From the cell containing the given text, extract its center point as (x, y) coordinate. 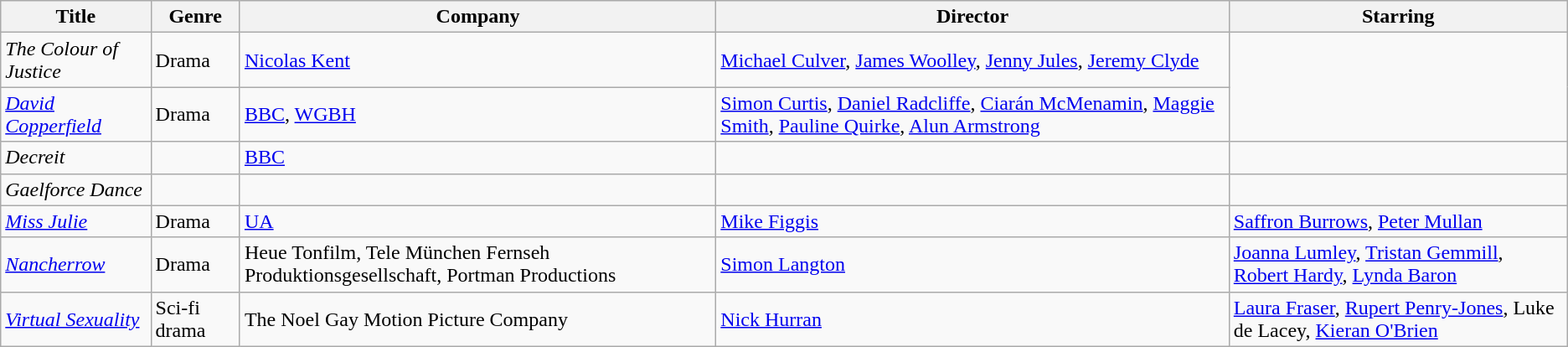
Virtual Sexuality (75, 319)
BBC (477, 158)
BBC, WGBH (477, 114)
Decreit (75, 158)
Saffron Burrows, Peter Mullan (1398, 221)
Sci-fi drama (195, 319)
Simon Langton (972, 265)
UA (477, 221)
Joanna Lumley, Tristan Gemmill, Robert Hardy, Lynda Baron (1398, 265)
Nicolas Kent (477, 60)
Mike Figgis (972, 221)
Miss Julie (75, 221)
The Colour of Justice (75, 60)
Heue Tonfilm, Tele München Fernseh Produktionsgesellschaft, Portman Productions (477, 265)
Nancherrow (75, 265)
Director (972, 17)
Nick Hurran (972, 319)
Company (477, 17)
Laura Fraser, Rupert Penry-Jones, Luke de Lacey, Kieran O'Brien (1398, 319)
Gaelforce Dance (75, 189)
Simon Curtis, Daniel Radcliffe, Ciarán McMenamin, Maggie Smith, Pauline Quirke, Alun Armstrong (972, 114)
Starring (1398, 17)
Title (75, 17)
Michael Culver, James Woolley, Jenny Jules, Jeremy Clyde (972, 60)
The Noel Gay Motion Picture Company (477, 319)
David Copperfield (75, 114)
Genre (195, 17)
